Provide the [X, Y] coordinate of the cell's center where the given text is located.  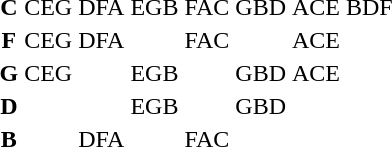
FAC [207, 40]
DFA [102, 40]
